Provide the (X, Y) coordinate of the cell's center where the given text is located.  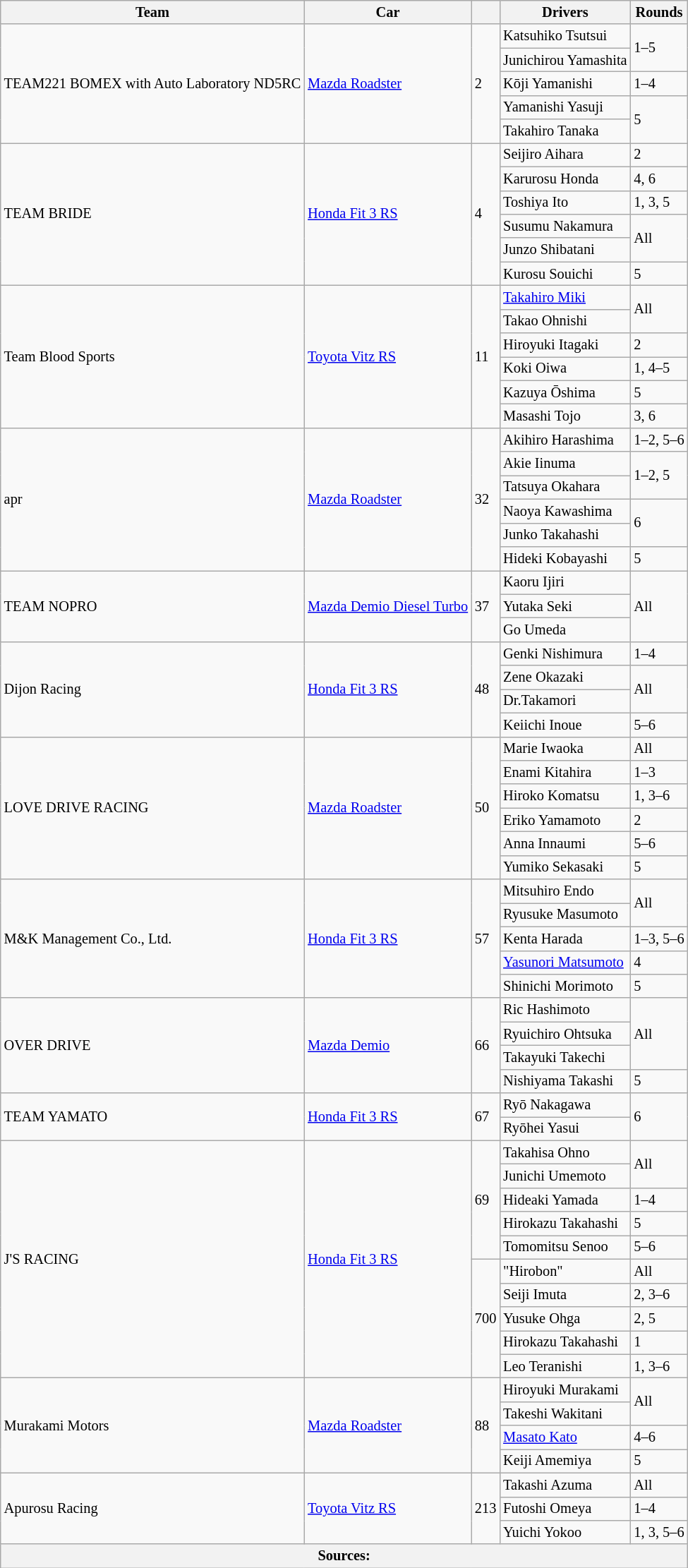
1–2, 5 (659, 476)
2, 3–6 (659, 1295)
3, 6 (659, 416)
Masato Kato (565, 1437)
Dr.Takamori (565, 701)
"Hirobon" (565, 1271)
Tatsuya Okahara (565, 487)
Takeshi Wakitani (565, 1413)
Masashi Tojo (565, 416)
Ryuichiro Ohtsuka (565, 1034)
Apurosu Racing (152, 1509)
Kenta Harada (565, 939)
1, 3, 5 (659, 203)
Genki Nishimura (565, 653)
Akihiro Harashima (565, 440)
1–3, 5–6 (659, 939)
Hideki Kobayashi (565, 558)
Naoya Kawashima (565, 511)
Hiroko Komatsu (565, 796)
1–2, 5–6 (659, 440)
Susumu Nakamura (565, 226)
Ryō Nakagawa (565, 1105)
Takahisa Ohno (565, 1152)
Mazda Demio Diesel Turbo (388, 605)
Toshiya Ito (565, 203)
J'S RACING (152, 1259)
Keiji Amemiya (565, 1461)
Akie Iinuma (565, 464)
Seiji Imuta (565, 1295)
4–6 (659, 1437)
Takashi Azuma (565, 1485)
Kaoru Ijiri (565, 582)
50 (485, 808)
1, 3, 5–6 (659, 1532)
Yusuke Ohga (565, 1318)
Junichirou Yamashita (565, 60)
TEAM BRIDE (152, 214)
Yumiko Sekasaki (565, 867)
Leo Teranishi (565, 1366)
Eriko Yamamoto (565, 820)
Kōji Yamanishi (565, 83)
32 (485, 499)
Marie Iwaoka (565, 749)
Keiichi Inoue (565, 725)
Team Blood Sports (152, 356)
Enami Kitahira (565, 772)
TEAM YAMATO (152, 1116)
TEAM221 BOMEX with Auto Laboratory ND5RC (152, 83)
67 (485, 1116)
57 (485, 939)
M&K Management Co., Ltd. (152, 939)
OVER DRIVE (152, 1046)
Koki Oiwa (565, 368)
Yasunori Matsumoto (565, 963)
Hiroyuki Itagaki (565, 345)
88 (485, 1425)
700 (485, 1318)
Katsuhiko Tsutsui (565, 36)
1–5 (659, 48)
Drivers (565, 12)
apr (152, 499)
37 (485, 605)
Takao Ohnishi (565, 321)
69 (485, 1200)
TEAM NOPRO (152, 605)
Ryōhei Yasui (565, 1128)
Dijon Racing (152, 689)
2, 5 (659, 1318)
Junzo Shibatani (565, 250)
Yamanishi Yasuji (565, 107)
Car (388, 12)
Mazda Demio (388, 1046)
Junko Takahashi (565, 535)
Murakami Motors (152, 1425)
11 (485, 356)
Yuichi Yokoo (565, 1532)
Shinichi Morimoto (565, 986)
LOVE DRIVE RACING (152, 808)
1, 4–5 (659, 368)
Sources: (344, 1556)
Go Umeda (565, 629)
Nishiyama Takashi (565, 1081)
Tomomitsu Senoo (565, 1247)
Anna Innaumi (565, 843)
Takahiro Tanaka (565, 131)
Ric Hashimoto (565, 1010)
Junichi Umemoto (565, 1176)
Takayuki Takechi (565, 1057)
Takahiro Miki (565, 297)
4, 6 (659, 179)
Kazuya Ōshima (565, 392)
213 (485, 1509)
1–3 (659, 772)
66 (485, 1046)
Rounds (659, 12)
Hideaki Yamada (565, 1200)
Yutaka Seki (565, 606)
1 (659, 1342)
Zene Okazaki (565, 677)
Futoshi Omeya (565, 1509)
48 (485, 689)
Hiroyuki Murakami (565, 1389)
Seijiro Aihara (565, 155)
Karurosu Honda (565, 179)
Team (152, 12)
Ryusuke Masumoto (565, 915)
Mitsuhiro Endo (565, 891)
Kurosu Souichi (565, 274)
